Return the [x, y] coordinate for the center point of the cell that contains the specified text.  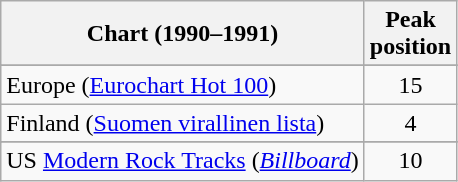
US Modern Rock Tracks (Billboard) [183, 161]
Europe (Eurochart Hot 100) [183, 85]
Chart (1990–1991) [183, 34]
15 [410, 85]
4 [410, 123]
Finland (Suomen virallinen lista) [183, 123]
10 [410, 161]
Peakposition [410, 34]
